Extract the (X, Y) coordinate from the center of the cell holding the provided text.  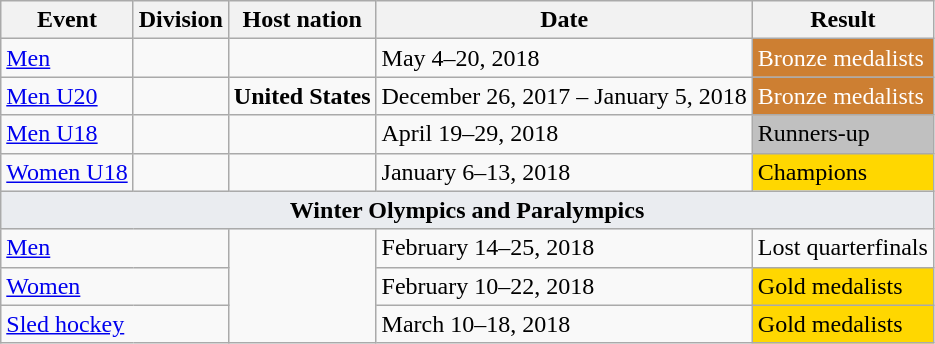
Men U18 (67, 134)
Men U20 (67, 96)
Women (115, 286)
Runners-up (842, 134)
March 10–18, 2018 (564, 324)
United States (302, 96)
Women U18 (67, 172)
Result (842, 20)
Lost quarterfinals (842, 248)
Host nation (302, 20)
January 6–13, 2018 (564, 172)
Event (67, 20)
December 26, 2017 – January 5, 2018 (564, 96)
May 4–20, 2018 (564, 58)
February 14–25, 2018 (564, 248)
Date (564, 20)
February 10–22, 2018 (564, 286)
Sled hockey (115, 324)
Champions (842, 172)
Division (180, 20)
April 19–29, 2018 (564, 134)
Winter Olympics and Paralympics (468, 210)
